Scan for the cell matching the given text and deliver its (x, y) coordinate at center. 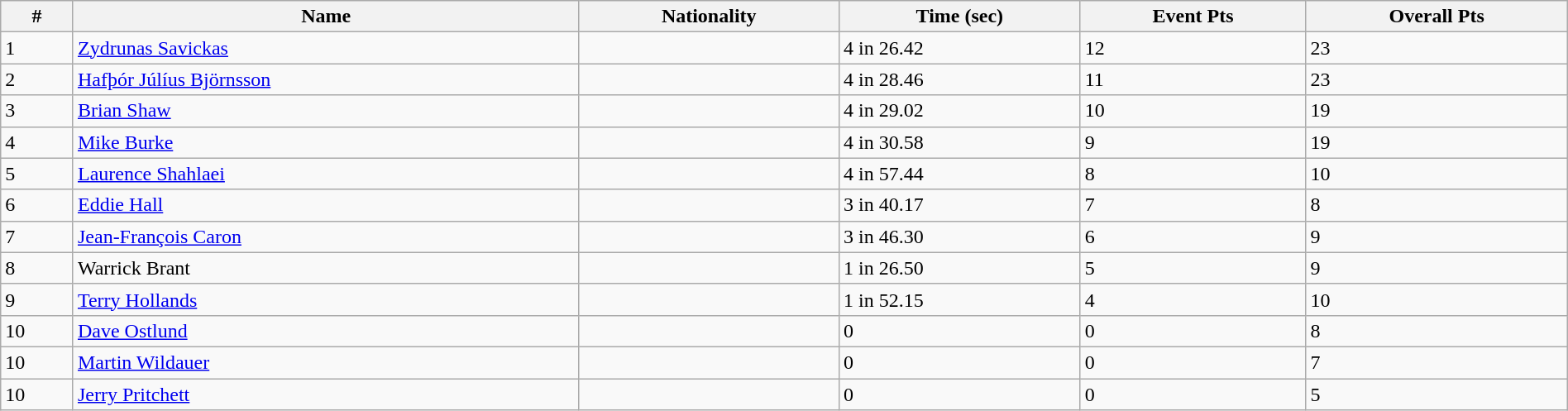
Terry Hollands (326, 299)
3 in 40.17 (960, 205)
4 in 29.02 (960, 111)
# (37, 17)
11 (1193, 79)
Dave Ostlund (326, 331)
3 in 46.30 (960, 237)
Hafþór Júlíus Björnsson (326, 79)
4 in 57.44 (960, 174)
Zydrunas Savickas (326, 48)
Brian Shaw (326, 111)
Martin Wildauer (326, 362)
4 in 30.58 (960, 142)
Laurence Shahlaei (326, 174)
Mike Burke (326, 142)
Overall Pts (1437, 17)
Eddie Hall (326, 205)
Time (sec) (960, 17)
Nationality (710, 17)
Warrick Brant (326, 268)
1 (37, 48)
4 in 28.46 (960, 79)
Event Pts (1193, 17)
1 in 26.50 (960, 268)
1 in 52.15 (960, 299)
2 (37, 79)
Name (326, 17)
Jerry Pritchett (326, 394)
3 (37, 111)
Jean-François Caron (326, 237)
4 in 26.42 (960, 48)
12 (1193, 48)
